Return (X, Y) of the center of cell containing provided text 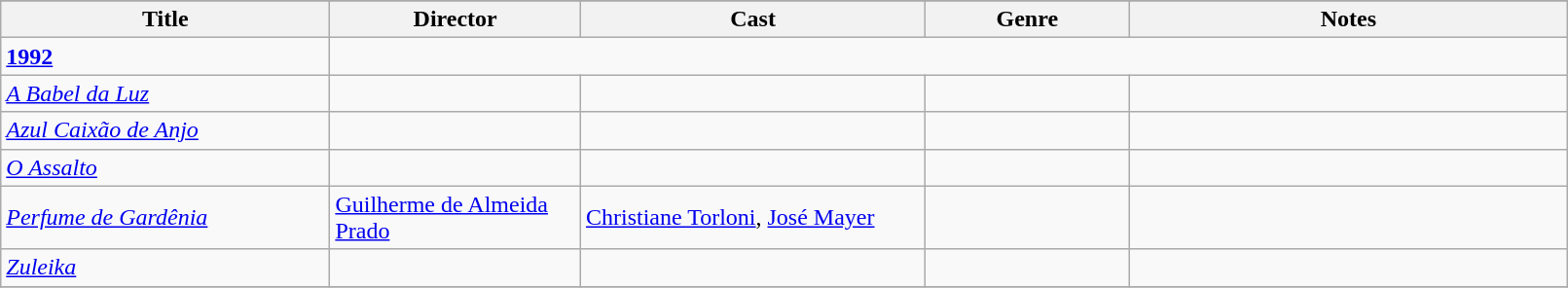
Director (456, 19)
Genre (1028, 19)
Perfume de Gardênia (165, 218)
Title (165, 19)
A Babel da Luz (165, 93)
1992 (165, 56)
Cast (752, 19)
O Assalto (165, 167)
Azul Caixão de Anjo (165, 130)
Christiane Torloni, José Mayer (752, 218)
Zuleika (165, 268)
Guilherme de Almeida Prado (456, 218)
Notes (1349, 19)
